Output the (x, y) coordinate of the center of the cell containing the given text.  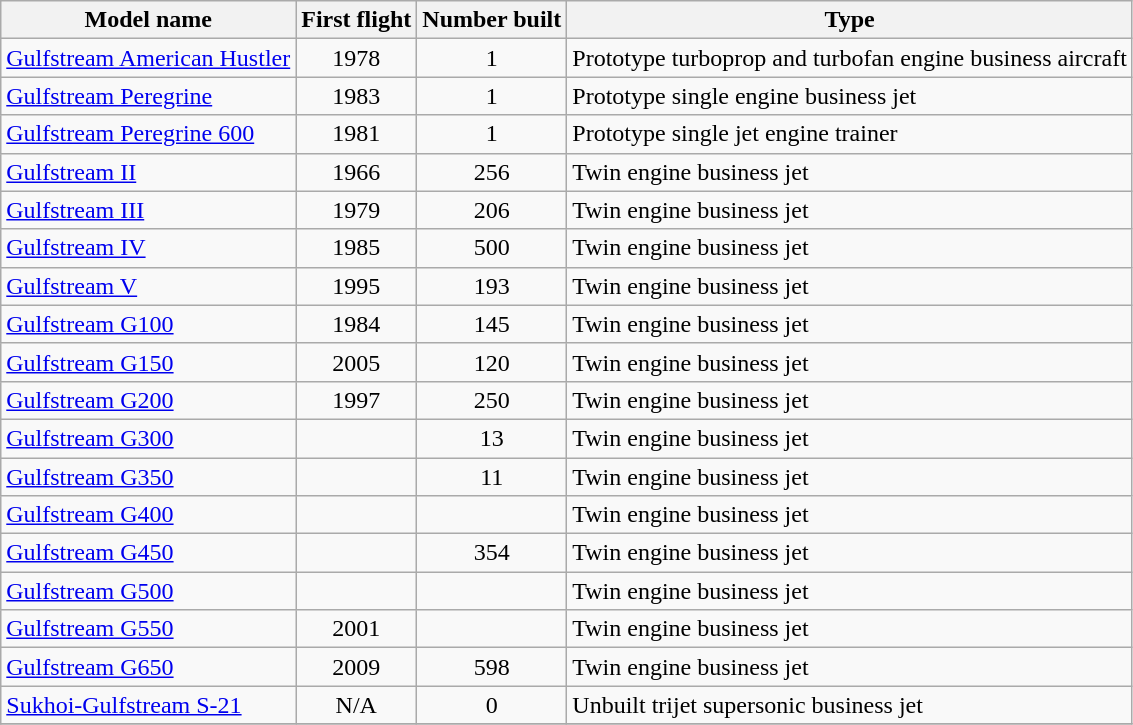
206 (492, 210)
Number built (492, 20)
Gulfstream G200 (148, 400)
Prototype single jet engine trainer (850, 134)
1995 (356, 286)
Gulfstream G450 (148, 553)
500 (492, 248)
1983 (356, 96)
Model name (148, 20)
Type (850, 20)
2005 (356, 362)
Gulfstream Peregrine 600 (148, 134)
Gulfstream G150 (148, 362)
Gulfstream American Hustler (148, 58)
N/A (356, 705)
Gulfstream G350 (148, 477)
Gulfstream G650 (148, 667)
Unbuilt trijet supersonic business jet (850, 705)
120 (492, 362)
Sukhoi-Gulfstream S-21 (148, 705)
Gulfstream G550 (148, 629)
2001 (356, 629)
Gulfstream V (148, 286)
11 (492, 477)
Gulfstream G300 (148, 438)
0 (492, 705)
Prototype turboprop and turbofan engine business aircraft (850, 58)
1979 (356, 210)
Gulfstream G500 (148, 591)
Gulfstream III (148, 210)
Gulfstream II (148, 172)
1984 (356, 324)
Gulfstream G400 (148, 515)
First flight (356, 20)
193 (492, 286)
13 (492, 438)
1981 (356, 134)
1997 (356, 400)
354 (492, 553)
256 (492, 172)
Gulfstream IV (148, 248)
Gulfstream Peregrine (148, 96)
Prototype single engine business jet (850, 96)
250 (492, 400)
1966 (356, 172)
Gulfstream G100 (148, 324)
2009 (356, 667)
598 (492, 667)
1978 (356, 58)
1985 (356, 248)
145 (492, 324)
